Provide the (X, Y) coordinate of the cell's center where the given text is located.  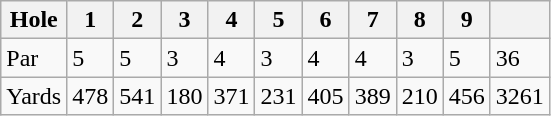
Par (34, 58)
210 (420, 96)
456 (466, 96)
405 (326, 96)
3261 (520, 96)
Yards (34, 96)
8 (420, 20)
36 (520, 58)
1 (90, 20)
231 (278, 96)
9 (466, 20)
6 (326, 20)
Hole (34, 20)
7 (372, 20)
389 (372, 96)
180 (184, 96)
2 (138, 20)
478 (90, 96)
541 (138, 96)
371 (232, 96)
